Return (X, Y) of the center of cell containing provided text 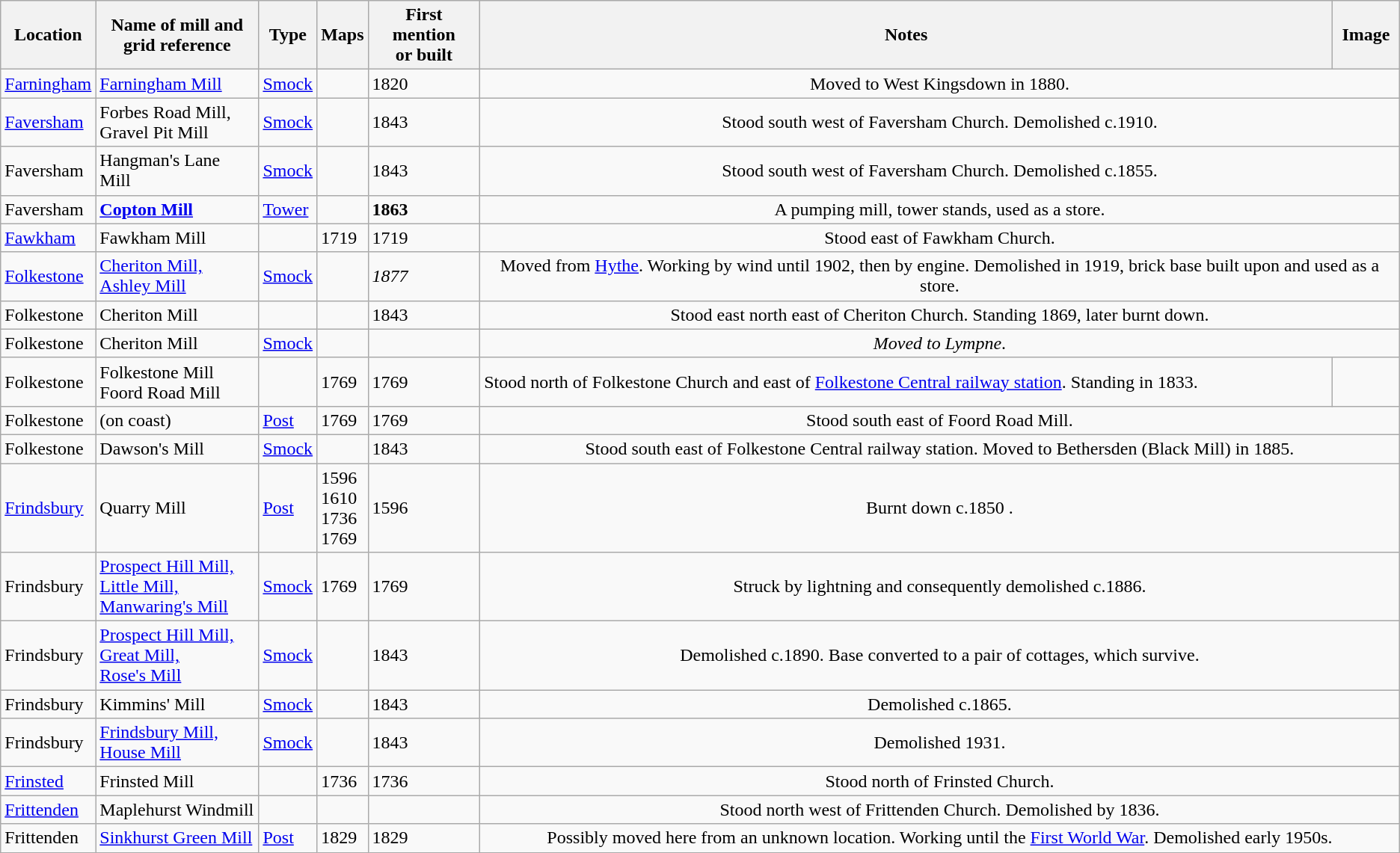
Stood east of Fawkham Church. (940, 238)
Farningham (48, 84)
Hangman's Lane Mill (177, 170)
Burnt down c.1850 . (940, 508)
A pumping mill, tower stands, used as a store. (940, 209)
1820 (424, 84)
Maps (343, 35)
Kimmins' Mill (177, 704)
Demolished c.1890. Base converted to a pair of cottages, which survive. (940, 656)
Tower (288, 209)
Name of mill andgrid reference (177, 35)
Moved to Lympne. (940, 343)
Farningham Mill (177, 84)
Stood north of Folkestone Church and east of Folkestone Central railway station. Standing in 1833. (906, 381)
Stood south east of Folkestone Central railway station. Moved to Bethersden (Black Mill) in 1885. (940, 449)
Possibly moved here from an unknown location. Working until the First World War. Demolished early 1950s. (940, 838)
1596161017361769 (343, 508)
Demolished c.1865. (940, 704)
Frinsted (48, 781)
1877 (424, 277)
Fawkham (48, 238)
Folkestone MillFoord Road Mill (177, 381)
First mentionor built (424, 35)
Demolished 1931. (940, 743)
Prospect Hill Mill,Great Mill,Rose's Mill (177, 656)
Forbes Road Mill,Gravel Pit Mill (177, 123)
Fawkham Mill (177, 238)
Struck by lightning and consequently demolished c.1886. (940, 587)
Sinkhurst Green Mill (177, 838)
Quarry Mill (177, 508)
Stood north west of Frittenden Church. Demolished by 1836. (940, 810)
Prospect Hill Mill,Little Mill,Manwaring's Mill (177, 587)
Stood south east of Foord Road Mill. (940, 420)
Dawson's Mill (177, 449)
1863 (424, 209)
Moved from Hythe. Working by wind until 1902, then by engine. Demolished in 1919, brick base built upon and used as a store. (940, 277)
Type (288, 35)
Notes (906, 35)
Stood south west of Faversham Church. Demolished c.1855. (940, 170)
(on coast) (177, 420)
Maplehurst Windmill (177, 810)
Stood south west of Faversham Church. Demolished c.1910. (940, 123)
Location (48, 35)
Copton Mill (177, 209)
1596 (424, 508)
Cheriton Mill,Ashley Mill (177, 277)
Stood east north east of Cheriton Church. Standing 1869, later burnt down. (940, 315)
Stood north of Frinsted Church. (940, 781)
Image (1366, 35)
Frindsbury Mill,House Mill (177, 743)
Moved to West Kingsdown in 1880. (940, 84)
Frinsted Mill (177, 781)
